Return (X, Y) of the center of cell containing provided text 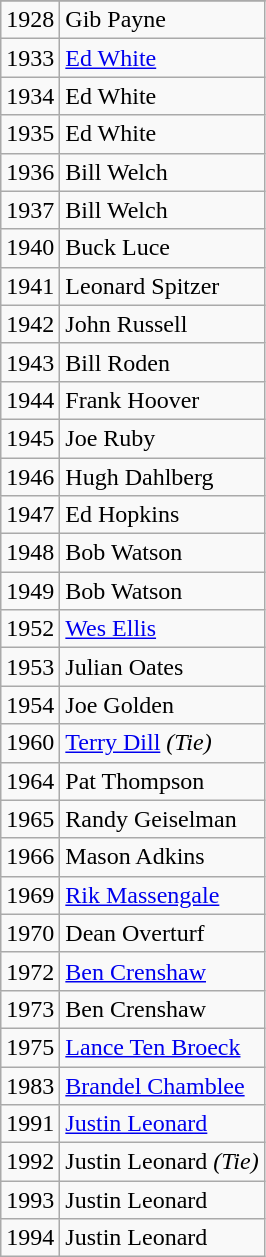
1964 (30, 781)
Hugh Dahlberg (162, 477)
1949 (30, 591)
Pat Thompson (162, 781)
1928 (30, 20)
1993 (30, 1200)
1946 (30, 477)
Randy Geiselman (162, 819)
Joe Golden (162, 705)
1992 (30, 1162)
1944 (30, 400)
Julian Oates (162, 667)
1953 (30, 667)
1934 (30, 96)
Wes Ellis (162, 629)
1943 (30, 362)
1945 (30, 438)
Dean Overturf (162, 933)
1937 (30, 210)
Rik Massengale (162, 895)
1941 (30, 286)
1936 (30, 172)
1952 (30, 629)
1991 (30, 1124)
1965 (30, 819)
Justin Leonard (Tie) (162, 1162)
1975 (30, 1047)
Joe Ruby (162, 438)
Brandel Chamblee (162, 1085)
1942 (30, 324)
Buck Luce (162, 248)
1969 (30, 895)
Mason Adkins (162, 857)
1972 (30, 971)
Lance Ten Broeck (162, 1047)
1973 (30, 1009)
1960 (30, 743)
Terry Dill (Tie) (162, 743)
1983 (30, 1085)
1994 (30, 1238)
1970 (30, 933)
1940 (30, 248)
1954 (30, 705)
1948 (30, 553)
1935 (30, 134)
1933 (30, 58)
1947 (30, 515)
Bill Roden (162, 362)
Gib Payne (162, 20)
Leonard Spitzer (162, 286)
John Russell (162, 324)
1966 (30, 857)
Frank Hoover (162, 400)
Ed Hopkins (162, 515)
